Capture the cell that displays the provided text and extract its (X, Y) central coordinate. 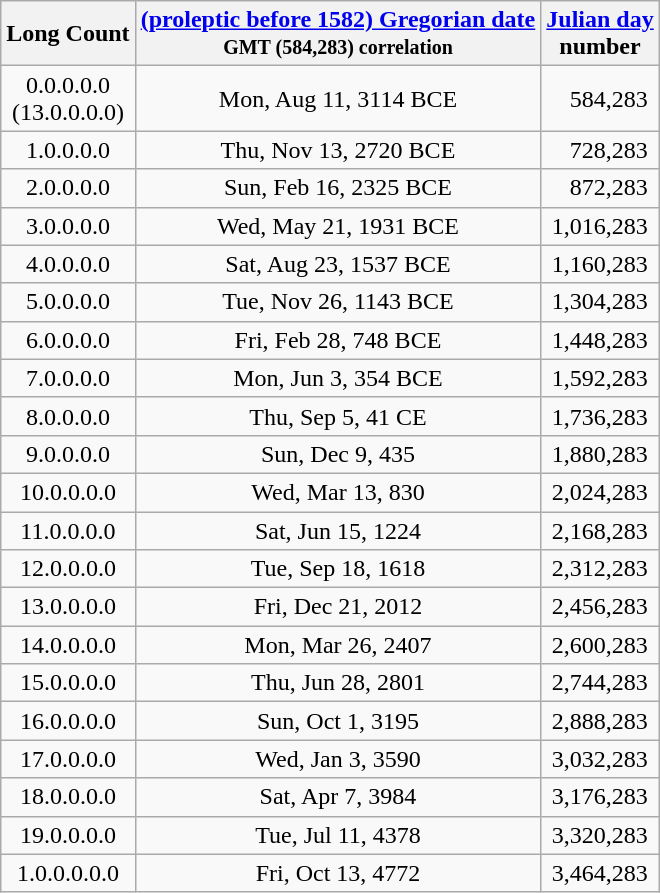
Fri, Oct 13, 4772 (338, 873)
872,283 (600, 188)
16.0.0.0.0 (68, 721)
12.0.0.0.0 (68, 569)
2,312,283 (600, 569)
1,448,283 (600, 340)
Sun, Feb 16, 2325 BCE (338, 188)
3,032,283 (600, 759)
584,283 (600, 98)
15.0.0.0.0 (68, 683)
3.0.0.0.0 (68, 226)
18.0.0.0.0 (68, 797)
3,464,283 (600, 873)
1,736,283 (600, 416)
6.0.0.0.0 (68, 340)
Wed, May 21, 1931 BCE (338, 226)
3,320,283 (600, 835)
0.0.0.0.0(13.0.0.0.0) (68, 98)
17.0.0.0.0 (68, 759)
13.0.0.0.0 (68, 607)
5.0.0.0.0 (68, 302)
10.0.0.0.0 (68, 492)
Sun, Oct 1, 3195 (338, 721)
4.0.0.0.0 (68, 264)
Sat, Aug 23, 1537 BCE (338, 264)
2,456,283 (600, 607)
Mon, Jun 3, 354 BCE (338, 378)
Wed, Mar 13, 830 (338, 492)
Tue, Jul 11, 4378 (338, 835)
Fri, Dec 21, 2012 (338, 607)
2.0.0.0.0 (68, 188)
(proleptic before 1582) Gregorian date GMT (584,283) correlation (338, 34)
19.0.0.0.0 (68, 835)
2,168,283 (600, 531)
728,283 (600, 150)
Tue, Nov 26, 1143 BCE (338, 302)
Sat, Apr 7, 3984 (338, 797)
1,016,283 (600, 226)
Mon, Aug 11, 3114 BCE (338, 98)
Thu, Sep 5, 41 CE (338, 416)
Mon, Mar 26, 2407 (338, 645)
Fri, Feb 28, 748 BCE (338, 340)
8.0.0.0.0 (68, 416)
1,160,283 (600, 264)
1,592,283 (600, 378)
1,304,283 (600, 302)
2,744,283 (600, 683)
1.0.0.0.0 (68, 150)
Sat, Jun 15, 1224 (338, 531)
2,888,283 (600, 721)
1,880,283 (600, 454)
Thu, Jun 28, 2801 (338, 683)
3,176,283 (600, 797)
Sun, Dec 9, 435 (338, 454)
Julian day number (600, 34)
11.0.0.0.0 (68, 531)
2,600,283 (600, 645)
Tue, Sep 18, 1618 (338, 569)
Wed, Jan 3, 3590 (338, 759)
Long Count (68, 34)
9.0.0.0.0 (68, 454)
Thu, Nov 13, 2720 BCE (338, 150)
7.0.0.0.0 (68, 378)
2,024,283 (600, 492)
1.0.0.0.0.0 (68, 873)
14.0.0.0.0 (68, 645)
